Identify which cell holds the provided text, then report its [x, y] central coordinate. 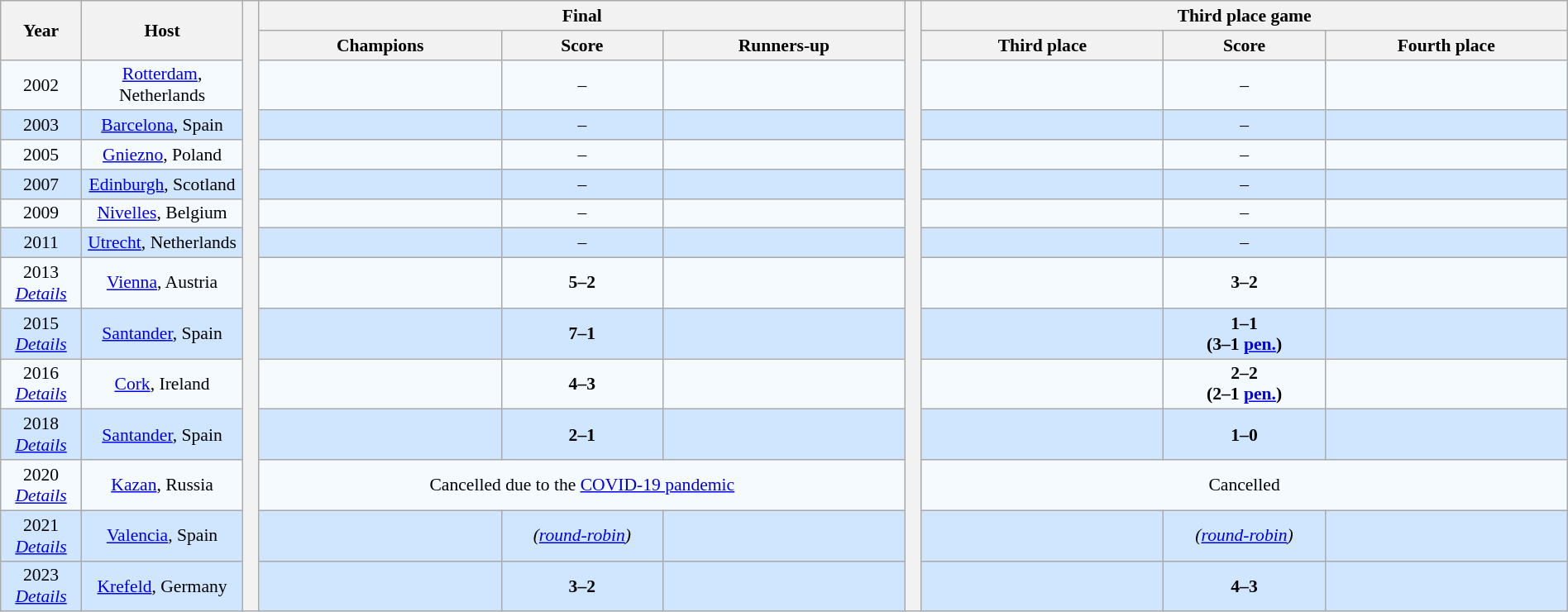
Kazan, Russia [162, 485]
Valencia, Spain [162, 536]
Edinburgh, Scotland [162, 184]
2013Details [41, 283]
Krefeld, Germany [162, 586]
2023Details [41, 586]
5–2 [582, 283]
Third place game [1244, 16]
2002 [41, 84]
Runners-up [784, 45]
1–1(3–1 pen.) [1244, 334]
Rotterdam, Netherlands [162, 84]
Gniezno, Poland [162, 155]
2007 [41, 184]
2011 [41, 243]
2021Details [41, 536]
2018Details [41, 435]
Final [582, 16]
7–1 [582, 334]
Cancelled [1244, 485]
Cork, Ireland [162, 384]
2009 [41, 213]
2–2(2–1 pen.) [1244, 384]
2020Details [41, 485]
Host [162, 30]
2003 [41, 126]
Cancelled due to the COVID-19 pandemic [582, 485]
2015Details [41, 334]
Year [41, 30]
Third place [1042, 45]
2005 [41, 155]
2–1 [582, 435]
2016Details [41, 384]
1–0 [1244, 435]
Nivelles, Belgium [162, 213]
Fourth place [1446, 45]
Utrecht, Netherlands [162, 243]
Champions [380, 45]
Barcelona, Spain [162, 126]
Vienna, Austria [162, 283]
